Output the (X, Y) coordinate of the center of the cell containing the given text.  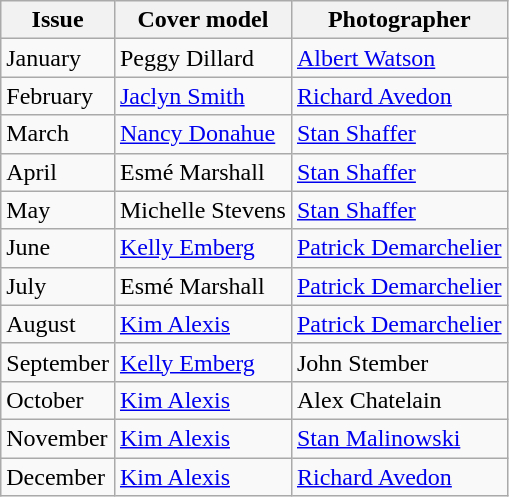
Peggy Dillard (202, 58)
August (58, 324)
December (58, 477)
Jaclyn Smith (202, 96)
June (58, 248)
July (58, 286)
March (58, 134)
Albert Watson (399, 58)
November (58, 438)
Cover model (202, 20)
John Stember (399, 362)
May (58, 210)
Michelle Stevens (202, 210)
Issue (58, 20)
January (58, 58)
September (58, 362)
April (58, 172)
Nancy Donahue (202, 134)
Stan Malinowski (399, 438)
Alex Chatelain (399, 400)
February (58, 96)
October (58, 400)
Photographer (399, 20)
